Detect which cell encompasses the target text, then output its (X, Y) center coordinate. 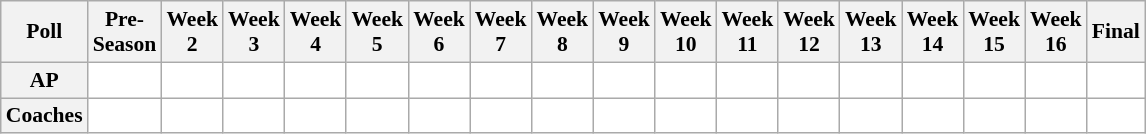
Week2 (192, 32)
Week5 (377, 32)
Week10 (686, 32)
Pre-Season (125, 32)
Week11 (748, 32)
Coaches (44, 116)
Week6 (439, 32)
Week9 (624, 32)
Week7 (501, 32)
Week15 (994, 32)
Week14 (933, 32)
Week13 (871, 32)
Week8 (562, 32)
Poll (44, 32)
Week16 (1056, 32)
AP (44, 80)
Week12 (809, 32)
Week4 (316, 32)
Week3 (254, 32)
Final (1116, 32)
